Locate the cell with the specified text and output its [X, Y] center coordinate. 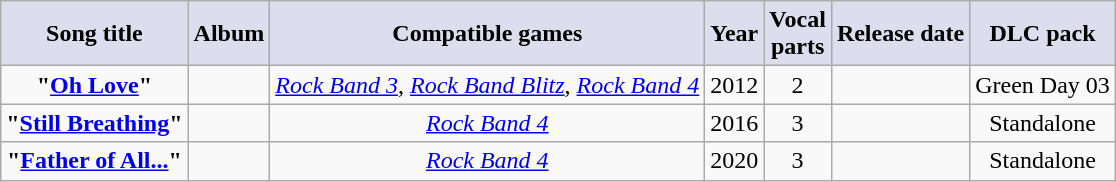
2 [798, 85]
Year [734, 34]
Release date [900, 34]
Rock Band 3, Rock Band Blitz, Rock Band 4 [488, 85]
Green Day 03 [1043, 85]
2020 [734, 161]
2012 [734, 85]
Song title [94, 34]
Album [229, 34]
Vocalparts [798, 34]
2016 [734, 123]
"Oh Love" [94, 85]
DLC pack [1043, 34]
Compatible games [488, 34]
"Father of All..." [94, 161]
"Still Breathing" [94, 123]
